Scan for the cell matching the given text and deliver its (X, Y) coordinate at center. 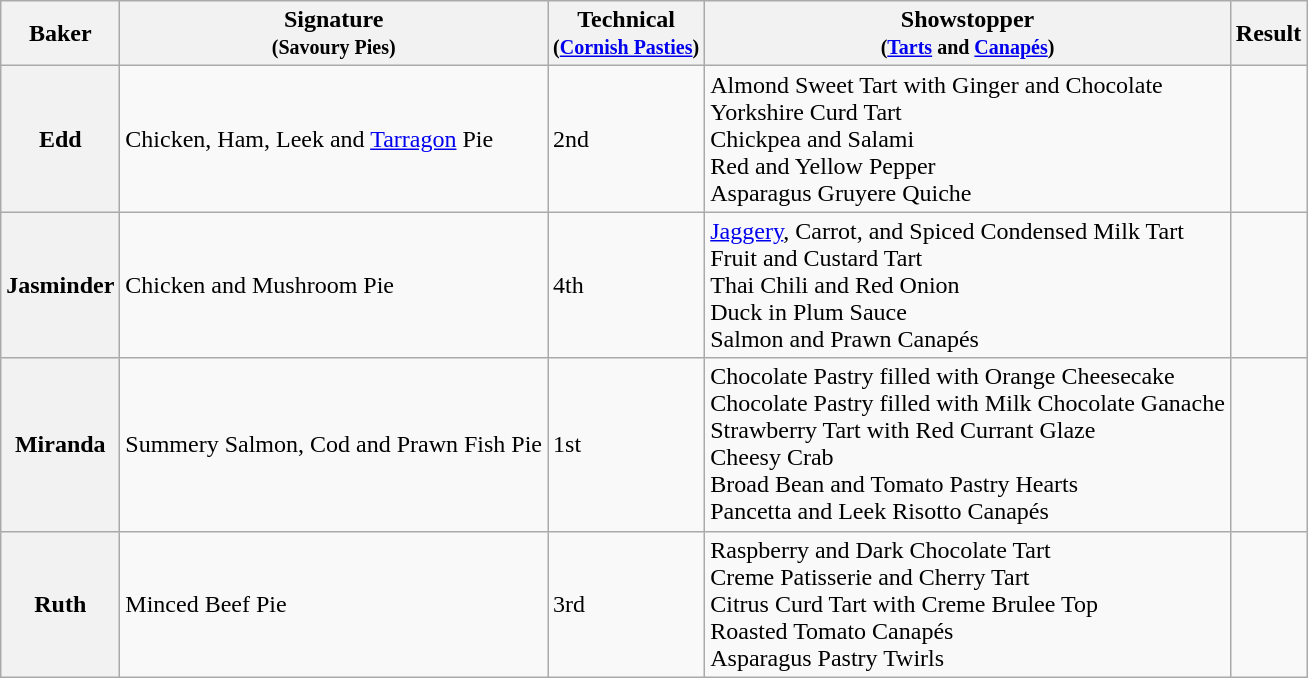
Ruth (60, 604)
Minced Beef Pie (334, 604)
Chicken and Mushroom Pie (334, 285)
Jasminder (60, 285)
Summery Salmon, Cod and Prawn Fish Pie (334, 444)
Raspberry and Dark Chocolate TartCreme Patisserie and Cherry Tart Citrus Curd Tart with Creme Brulee TopRoasted Tomato CanapésAsparagus Pastry Twirls (968, 604)
Almond Sweet Tart with Ginger and ChocolateYorkshire Curd TartChickpea and SalamiRed and Yellow PepperAsparagus Gruyere Quiche (968, 139)
4th (626, 285)
Baker (60, 34)
Showstopper(Tarts and Canapés) (968, 34)
Technical(Cornish Pasties) (626, 34)
1st (626, 444)
Chicken, Ham, Leek and Tarragon Pie (334, 139)
Signature(Savoury Pies) (334, 34)
2nd (626, 139)
3rd (626, 604)
Result (1268, 34)
Miranda (60, 444)
Jaggery, Carrot, and Spiced Condensed Milk TartFruit and Custard TartThai Chili and Red OnionDuck in Plum SauceSalmon and Prawn Canapés (968, 285)
Edd (60, 139)
